Return the [X, Y] coordinate for the center point of the cell that contains the specified text.  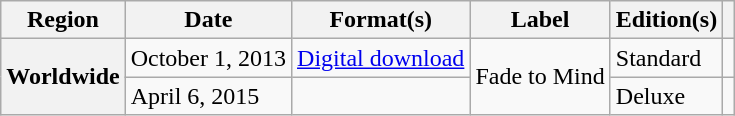
Worldwide [63, 77]
April 6, 2015 [208, 96]
Date [208, 20]
Edition(s) [666, 20]
Region [63, 20]
October 1, 2013 [208, 58]
Format(s) [381, 20]
Label [540, 20]
Digital download [381, 58]
Deluxe [666, 96]
Fade to Mind [540, 77]
Standard [666, 58]
